From the cell containing the given text, extract its center point as [X, Y] coordinate. 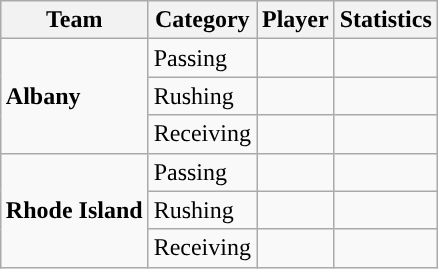
Albany [74, 96]
Team [74, 20]
Category [202, 20]
Player [295, 20]
Rhode Island [74, 210]
Statistics [386, 20]
